Capture the cell that displays the provided text and extract its [X, Y] central coordinate. 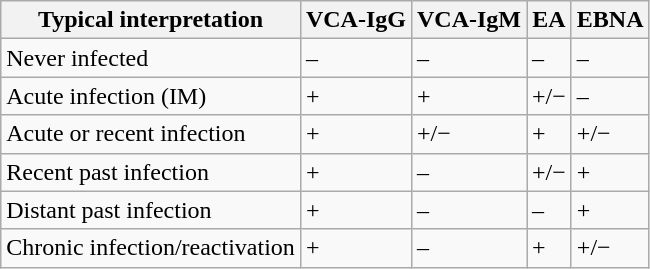
EA [548, 20]
Typical interpretation [151, 20]
EBNA [610, 20]
VCA-IgG [356, 20]
Never infected [151, 58]
Acute or recent infection [151, 134]
Chronic infection/reactivation [151, 248]
VCA-IgM [468, 20]
Recent past infection [151, 172]
Acute infection (IM) [151, 96]
Distant past infection [151, 210]
